Scan for the cell matching the given text and deliver its [X, Y] coordinate at center. 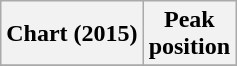
Chart (2015) [72, 34]
Peakposition [189, 34]
